Search for the cell housing the specified text and yield its [X, Y] center coordinate. 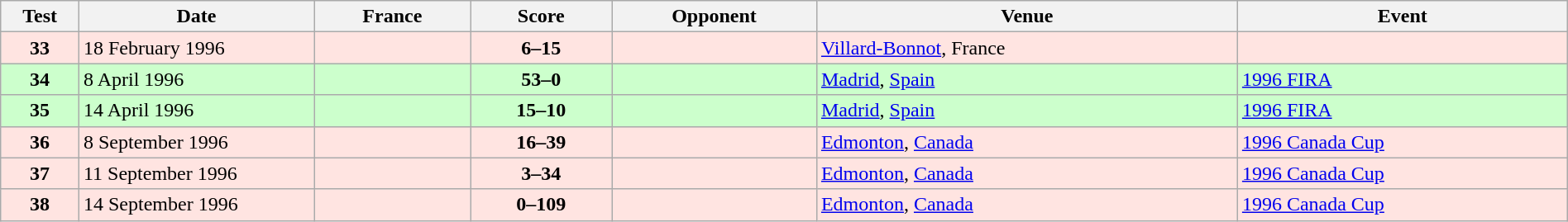
14 April 1996 [196, 111]
6–15 [541, 48]
37 [40, 173]
Date [196, 17]
Score [541, 17]
Venue [1027, 17]
Event [1403, 17]
Villard-Bonnot, France [1027, 48]
33 [40, 48]
8 April 1996 [196, 79]
Opponent [715, 17]
38 [40, 205]
11 September 1996 [196, 173]
0–109 [541, 205]
8 September 1996 [196, 142]
53–0 [541, 79]
Test [40, 17]
35 [40, 111]
18 February 1996 [196, 48]
14 September 1996 [196, 205]
France [392, 17]
34 [40, 79]
15–10 [541, 111]
36 [40, 142]
16–39 [541, 142]
3–34 [541, 173]
